From the cell containing the given text, extract its center point as (x, y) coordinate. 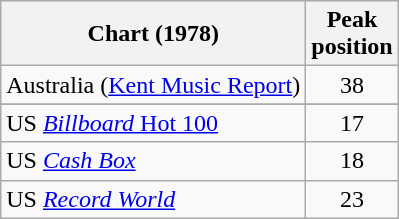
Chart (1978) (154, 34)
US Record World (154, 199)
17 (352, 123)
US Cash Box (154, 161)
38 (352, 85)
23 (352, 199)
Australia (Kent Music Report) (154, 85)
Peakposition (352, 34)
US Billboard Hot 100 (154, 123)
18 (352, 161)
